Identify which cell holds the provided text, then report its [x, y] central coordinate. 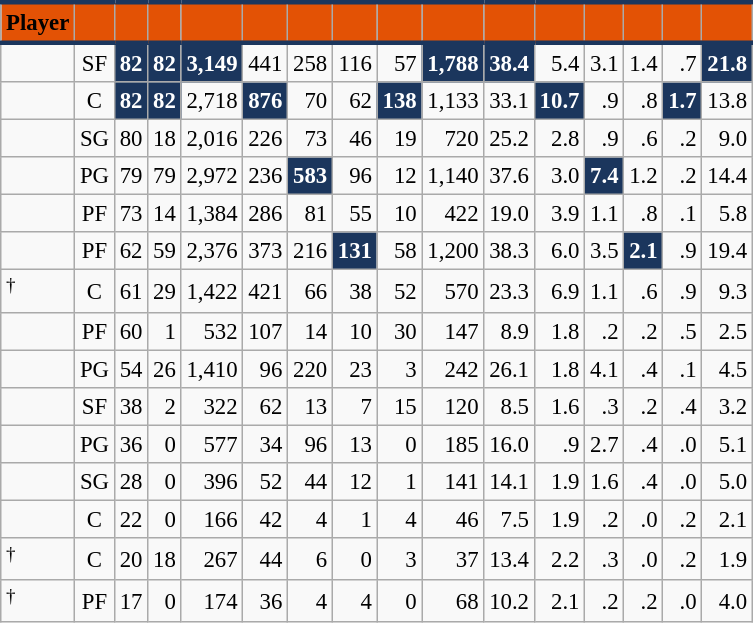
10.2 [509, 601]
1,422 [212, 291]
4.1 [604, 369]
532 [212, 331]
138 [400, 101]
21.8 [727, 62]
141 [453, 482]
58 [400, 251]
4.0 [727, 601]
286 [266, 214]
68 [453, 601]
5.8 [727, 214]
226 [266, 139]
29 [164, 291]
1.7 [682, 101]
19.0 [509, 214]
1,788 [453, 62]
25.2 [509, 139]
38.3 [509, 251]
242 [453, 369]
1.2 [644, 176]
7 [354, 406]
81 [310, 214]
70 [310, 101]
34 [266, 444]
3,149 [212, 62]
10.7 [559, 101]
9.3 [727, 291]
54 [130, 369]
1,200 [453, 251]
441 [266, 62]
116 [354, 62]
236 [266, 176]
17 [130, 601]
258 [310, 62]
26.1 [509, 369]
80 [130, 139]
4.5 [727, 369]
2.7 [604, 444]
14.1 [509, 482]
28 [130, 482]
16.0 [509, 444]
66 [310, 291]
6 [310, 559]
147 [453, 331]
185 [453, 444]
14.4 [727, 176]
267 [212, 559]
3.0 [559, 176]
2.5 [727, 331]
5.4 [559, 62]
1,140 [453, 176]
.5 [682, 331]
59 [164, 251]
1,384 [212, 214]
166 [212, 519]
322 [212, 406]
220 [310, 369]
422 [453, 214]
26 [164, 369]
720 [453, 139]
373 [266, 251]
Player [38, 22]
22 [130, 519]
2.8 [559, 139]
33.1 [509, 101]
7.5 [509, 519]
55 [354, 214]
2.2 [559, 559]
42 [266, 519]
7.4 [604, 176]
570 [453, 291]
37 [453, 559]
8.5 [509, 406]
2,718 [212, 101]
37.6 [509, 176]
2 [164, 406]
30 [400, 331]
2,016 [212, 139]
3.9 [559, 214]
2,972 [212, 176]
23.3 [509, 291]
421 [266, 291]
19 [400, 139]
57 [400, 62]
15 [400, 406]
13.4 [509, 559]
876 [266, 101]
577 [212, 444]
3.2 [727, 406]
13.8 [727, 101]
1,133 [453, 101]
396 [212, 482]
131 [354, 251]
3.1 [604, 62]
61 [130, 291]
38.4 [509, 62]
3.5 [604, 251]
8.9 [509, 331]
5.1 [727, 444]
2,376 [212, 251]
6.9 [559, 291]
5.0 [727, 482]
20 [130, 559]
.7 [682, 62]
107 [266, 331]
216 [310, 251]
583 [310, 176]
60 [130, 331]
23 [354, 369]
6.0 [559, 251]
1,410 [212, 369]
9.0 [727, 139]
1.4 [644, 62]
120 [453, 406]
19.4 [727, 251]
174 [212, 601]
